Identify which cell holds the provided text, then report its [X, Y] central coordinate. 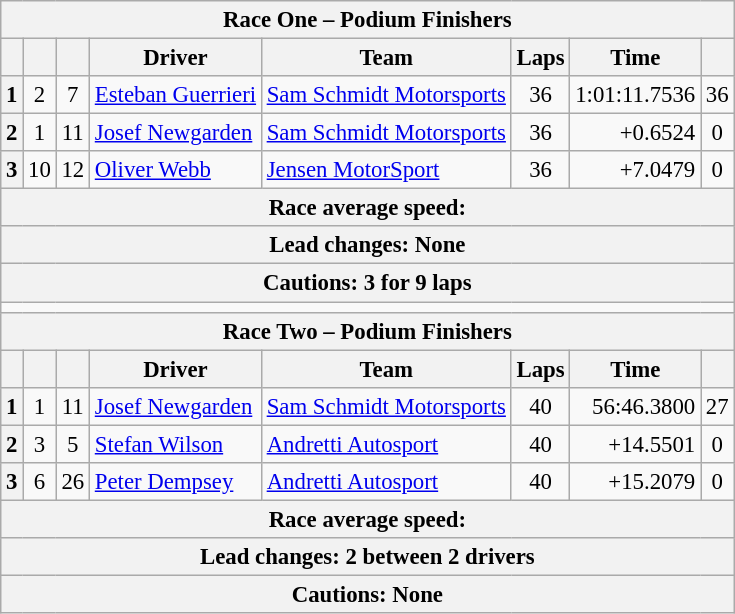
Esteban Guerrieri [175, 95]
12 [72, 170]
Jensen MotorSport [386, 170]
26 [72, 482]
10 [40, 170]
+15.2079 [636, 482]
Lead changes: None [368, 245]
+0.6524 [636, 133]
56:46.3800 [636, 406]
Race One – Podium Finishers [368, 20]
Stefan Wilson [175, 444]
Lead changes: 2 between 2 drivers [368, 557]
+14.5501 [636, 444]
+7.0479 [636, 170]
6 [40, 482]
Oliver Webb [175, 170]
27 [718, 406]
Peter Dempsey [175, 482]
1:01:11.7536 [636, 95]
Cautions: None [368, 594]
7 [72, 95]
Race Two – Podium Finishers [368, 331]
5 [72, 444]
Cautions: 3 for 9 laps [368, 283]
